Find where the given text appears and provide that cell's center as (X, Y) coordinate. 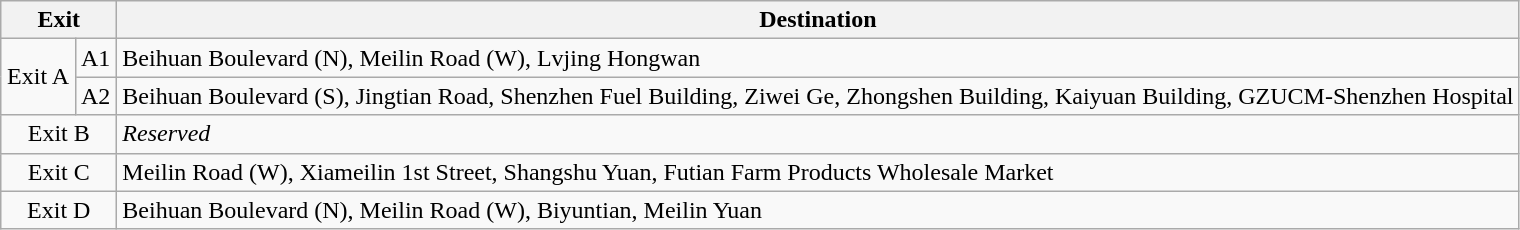
Meilin Road (W), Xiameilin 1st Street, Shangshu Yuan, Futian Farm Products Wholesale Market (818, 172)
Exit B (59, 134)
Exit C (59, 172)
Exit A (38, 77)
Exit (59, 20)
A2 (96, 96)
Destination (818, 20)
Reserved (818, 134)
Beihuan Boulevard (N), Meilin Road (W), Biyuntian, Meilin Yuan (818, 210)
A1 (96, 58)
Beihuan Boulevard (N), Meilin Road (W), Lvjing Hongwan (818, 58)
Beihuan Boulevard (S), Jingtian Road, Shenzhen Fuel Building, Ziwei Ge, Zhongshen Building, Kaiyuan Building, GZUCM-Shenzhen Hospital (818, 96)
Exit D (59, 210)
